Identify which cell holds the provided text, then report its (X, Y) central coordinate. 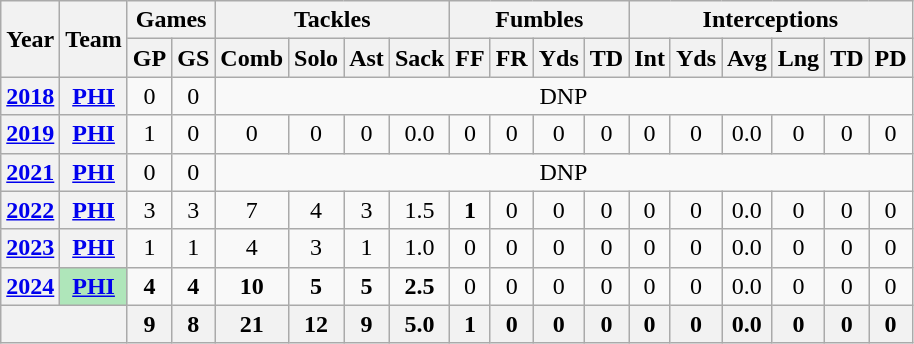
Comb (252, 58)
2019 (30, 134)
21 (252, 324)
2018 (30, 96)
Int (650, 58)
Sack (419, 58)
GP (149, 58)
Lng (798, 58)
Ast (367, 58)
Solo (316, 58)
FR (512, 58)
Team (94, 39)
7 (252, 210)
2021 (30, 172)
Fumbles (540, 20)
2023 (30, 248)
2.5 (419, 286)
5.0 (419, 324)
2024 (30, 286)
1.0 (419, 248)
12 (316, 324)
1.5 (419, 210)
FF (470, 58)
Tackles (332, 20)
2022 (30, 210)
Avg (748, 58)
PD (890, 58)
Year (30, 39)
10 (252, 286)
GS (194, 58)
Games (170, 20)
8 (194, 324)
Interceptions (770, 20)
